Find where the given text appears and provide that cell's center as (x, y) coordinate. 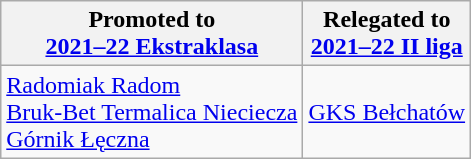
GKS Bełchatów (387, 112)
Radomiak Radom Bruk-Bet Termalica Nieciecza Górnik Łęczna (152, 112)
Relegated to2021–22 II liga (387, 34)
Promoted to2021–22 Ekstraklasa (152, 34)
